Return (X, Y) of the center of cell containing provided text 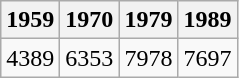
1979 (148, 20)
1970 (90, 20)
7697 (208, 58)
7978 (148, 58)
1989 (208, 20)
6353 (90, 58)
1959 (30, 20)
4389 (30, 58)
